Locate the cell with the specified text and output its [X, Y] center coordinate. 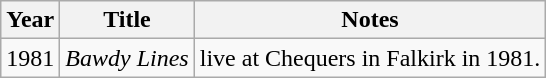
Bawdy Lines [127, 58]
live at Chequers in Falkirk in 1981. [370, 58]
Notes [370, 20]
Year [30, 20]
Title [127, 20]
1981 [30, 58]
